Scan for the cell matching the given text and deliver its [x, y] coordinate at center. 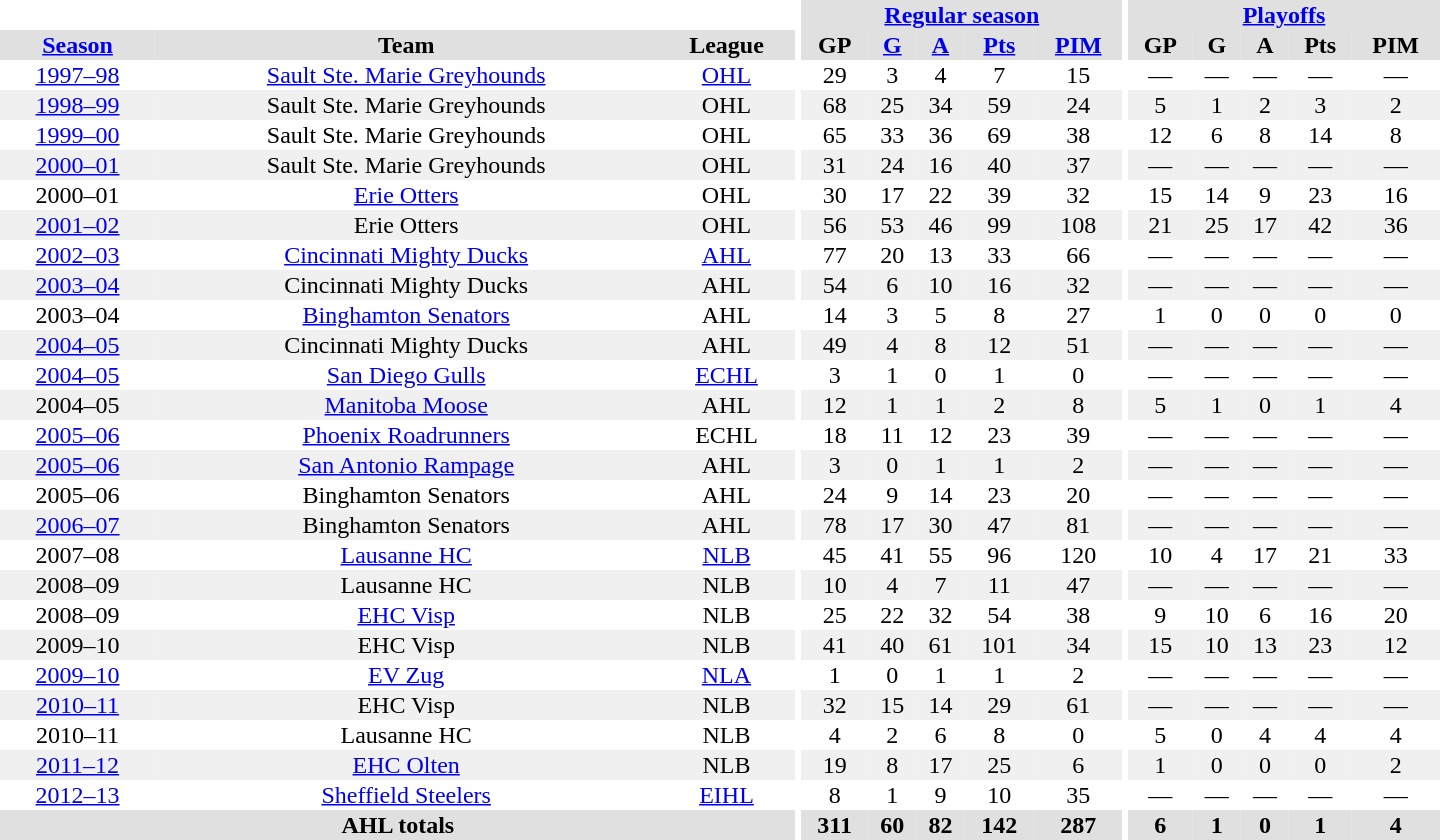
2007–08 [78, 555]
142 [1000, 825]
46 [940, 225]
2011–12 [78, 765]
56 [834, 225]
108 [1078, 225]
18 [834, 435]
45 [834, 555]
77 [834, 255]
2002–03 [78, 255]
EV Zug [406, 675]
2001–02 [78, 225]
53 [892, 225]
287 [1078, 825]
AHL totals [398, 825]
Season [78, 45]
Sheffield Steelers [406, 795]
311 [834, 825]
37 [1078, 165]
2006–07 [78, 525]
19 [834, 765]
96 [1000, 555]
27 [1078, 315]
Phoenix Roadrunners [406, 435]
66 [1078, 255]
Playoffs [1284, 15]
EHC Olten [406, 765]
San Diego Gulls [406, 375]
78 [834, 525]
Manitoba Moose [406, 405]
31 [834, 165]
101 [1000, 645]
81 [1078, 525]
120 [1078, 555]
68 [834, 105]
35 [1078, 795]
NLA [726, 675]
99 [1000, 225]
42 [1320, 225]
1999–00 [78, 135]
1997–98 [78, 75]
League [726, 45]
EIHL [726, 795]
1998–99 [78, 105]
55 [940, 555]
59 [1000, 105]
69 [1000, 135]
82 [940, 825]
65 [834, 135]
51 [1078, 345]
2012–13 [78, 795]
60 [892, 825]
Team [406, 45]
49 [834, 345]
San Antonio Rampage [406, 465]
Regular season [962, 15]
